Provide the (x, y) coordinate of the cell's center where the given text is located.  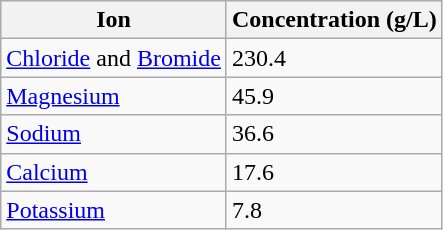
Concentration (g/L) (334, 20)
Sodium (114, 134)
Potassium (114, 210)
Calcium (114, 172)
7.8 (334, 210)
36.6 (334, 134)
Chloride and Bromide (114, 58)
Ion (114, 20)
17.6 (334, 172)
45.9 (334, 96)
Magnesium (114, 96)
230.4 (334, 58)
